Pinpoint the cell where the given text exists, returning its [X, Y] midpoint coordinate. 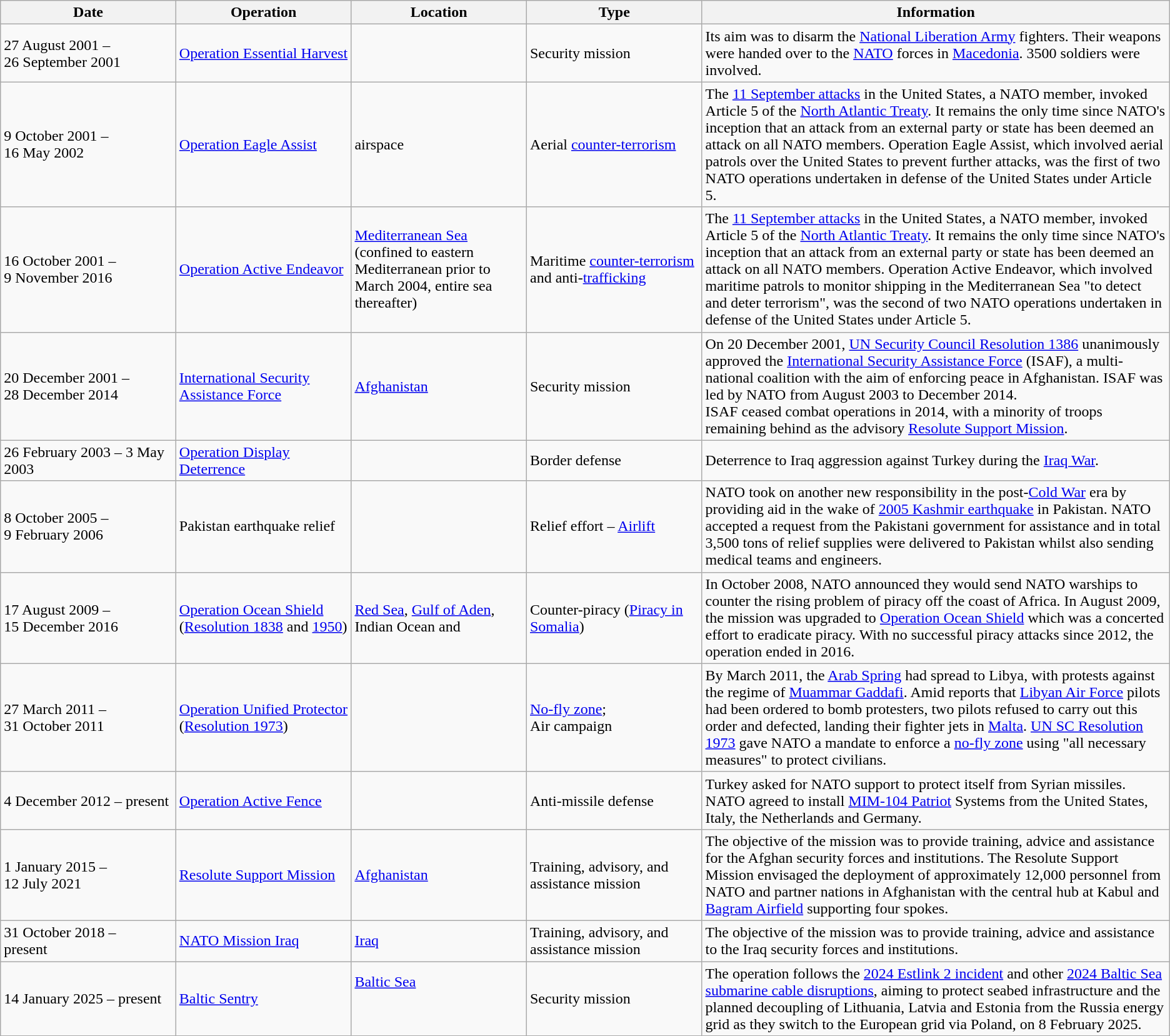
Date [89, 13]
Border defense [614, 460]
Operation Eagle Assist [264, 144]
14 January 2025 – present [89, 999]
4 December 2012 – present [89, 800]
Baltic Sea [439, 999]
Operation Ocean Shield(Resolution 1838 and 1950) [264, 618]
1 January 2015 –12 July 2021 [89, 875]
26 February 2003 – 3 May 2003 [89, 460]
Type [614, 13]
8 October 2005 –9 February 2006 [89, 526]
Red Sea, Gulf of Aden, Indian Ocean and [439, 618]
27 March 2011 –31 October 2011 [89, 718]
The objective of the mission was to provide training, advice and assistance to the Iraq security forces and institutions. [936, 940]
Mediterranean Sea (confined to eastern Mediterranean prior to March 2004, entire sea thereafter) [439, 269]
Pakistan earthquake relief [264, 526]
No-fly zone;Air campaign [614, 718]
Operation Active Fence [264, 800]
International Security Assistance Force [264, 386]
Aerial counter-terrorism [614, 144]
16 October 2001 –9 November 2016 [89, 269]
Deterrence to Iraq aggression against Turkey during the Iraq War. [936, 460]
20 December 2001 –28 December 2014 [89, 386]
Operation Active Endeavor [264, 269]
17 August 2009 –15 December 2016 [89, 618]
NATO Mission Iraq [264, 940]
Resolute Support Mission [264, 875]
9 October 2001 –16 May 2002 [89, 144]
Operation Display Deterrence [264, 460]
Operation Essential Harvest [264, 53]
Anti-missile defense [614, 800]
Relief effort – Airlift [614, 526]
Operation Unified Protector(Resolution 1973) [264, 718]
31 October 2018 –present [89, 940]
Iraq [439, 940]
Baltic Sentry [264, 999]
Information [936, 13]
Counter-piracy (Piracy in Somalia) [614, 618]
Location [439, 13]
27 August 2001 –26 September 2001 [89, 53]
Operation [264, 13]
Maritime counter-terrorism and anti-trafficking [614, 269]
airspace [439, 144]
